Detect which cell encompasses the target text, then output its (X, Y) center coordinate. 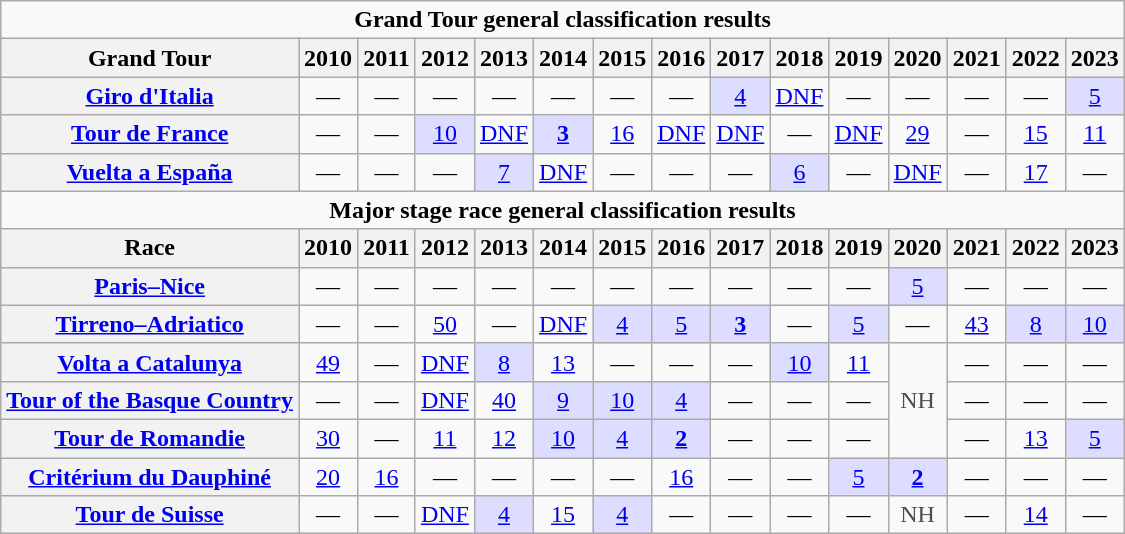
Volta a Catalunya (150, 362)
Tour de Romandie (150, 438)
50 (444, 324)
Major stage race general classification results (563, 210)
Giro d'Italia (150, 96)
40 (504, 400)
Grand Tour (150, 58)
Grand Tour general classification results (563, 20)
29 (918, 134)
17 (1036, 172)
Critérium du Dauphiné (150, 477)
Paris–Nice (150, 286)
43 (976, 324)
Tirreno–Adriatico (150, 324)
Race (150, 248)
Tour of the Basque Country (150, 400)
20 (328, 477)
30 (328, 438)
Tour de Suisse (150, 515)
12 (504, 438)
7 (504, 172)
49 (328, 362)
Tour de France (150, 134)
14 (1036, 515)
Vuelta a España (150, 172)
9 (564, 400)
6 (800, 172)
